Locate the cell with the specified text and output its [X, Y] center coordinate. 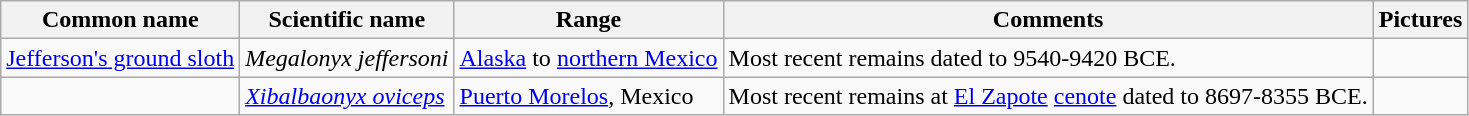
Range [588, 20]
Jefferson's ground sloth [120, 58]
Scientific name [347, 20]
Megalonyx jeffersoni [347, 58]
Xibalbaonyx oviceps [347, 96]
Most recent remains dated to 9540-9420 BCE. [1048, 58]
Alaska to northern Mexico [588, 58]
Common name [120, 20]
Most recent remains at El Zapote cenote dated to 8697-8355 BCE. [1048, 96]
Puerto Morelos, Mexico [588, 96]
Pictures [1420, 20]
Comments [1048, 20]
